Extract the [X, Y] coordinate from the center of the cell holding the provided text.  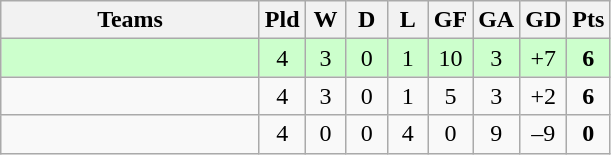
10 [450, 58]
GF [450, 20]
D [366, 20]
Pld [282, 20]
GD [544, 20]
+2 [544, 96]
Pts [588, 20]
–9 [544, 134]
Teams [130, 20]
9 [496, 134]
+7 [544, 58]
5 [450, 96]
GA [496, 20]
L [408, 20]
W [326, 20]
